For the text-containing cell, return its midpoint in (X, Y) coordinate format. 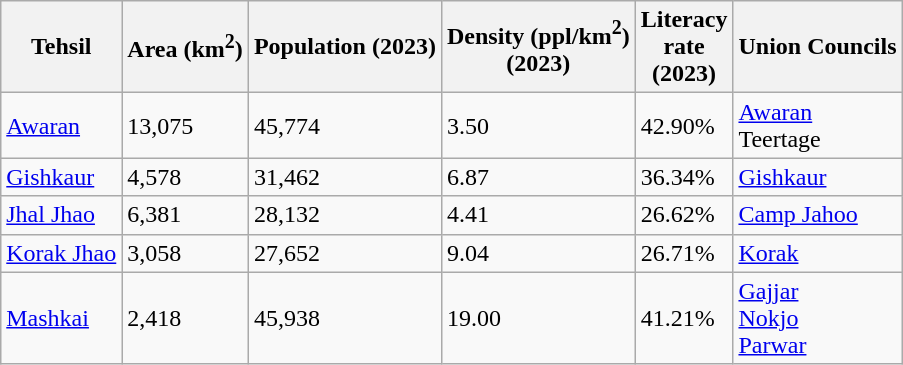
Density (ppl/km2)(2023) (538, 47)
45,774 (344, 126)
27,652 (344, 253)
3,058 (186, 253)
41.21% (684, 318)
13,075 (186, 126)
Korak (818, 253)
26.62% (684, 215)
Population (2023) (344, 47)
Awaran (62, 126)
26.71% (684, 253)
6.87 (538, 177)
Jhal Jhao (62, 215)
Mashkai (62, 318)
Union Councils (818, 47)
19.00 (538, 318)
GajjarNokjoParwar (818, 318)
31,462 (344, 177)
Literacyrate(2023) (684, 47)
Camp Jahoo (818, 215)
Korak Jhao (62, 253)
Tehsil (62, 47)
9.04 (538, 253)
4.41 (538, 215)
45,938 (344, 318)
3.50 (538, 126)
2,418 (186, 318)
28,132 (344, 215)
42.90% (684, 126)
6,381 (186, 215)
36.34% (684, 177)
4,578 (186, 177)
Area (km2) (186, 47)
AwaranTeertage (818, 126)
